Pinpoint the cell where the given text exists, returning its (X, Y) midpoint coordinate. 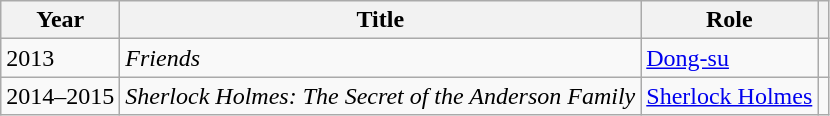
Sherlock Holmes: The Secret of the Anderson Family (380, 96)
Year (60, 20)
Friends (380, 58)
Title (380, 20)
Role (730, 20)
Sherlock Holmes (730, 96)
2013 (60, 58)
Dong-su (730, 58)
2014–2015 (60, 96)
